Find where the given text appears and provide that cell's center as [x, y] coordinate. 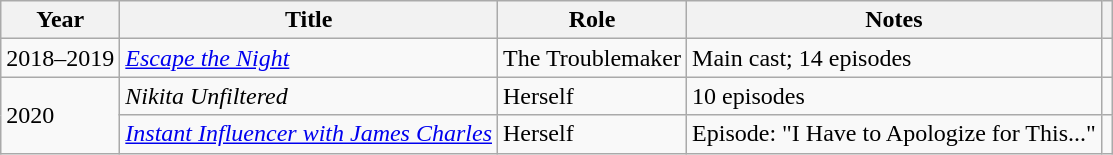
The Troublemaker [592, 58]
Notes [894, 20]
2018–2019 [60, 58]
Nikita Unfiltered [309, 96]
Year [60, 20]
Role [592, 20]
Title [309, 20]
10 episodes [894, 96]
Episode: "I Have to Apologize for This..." [894, 134]
Main cast; 14 episodes [894, 58]
Instant Influencer with James Charles [309, 134]
Escape the Night [309, 58]
2020 [60, 115]
